Provide the [X, Y] coordinate of the cell's center where the given text is located.  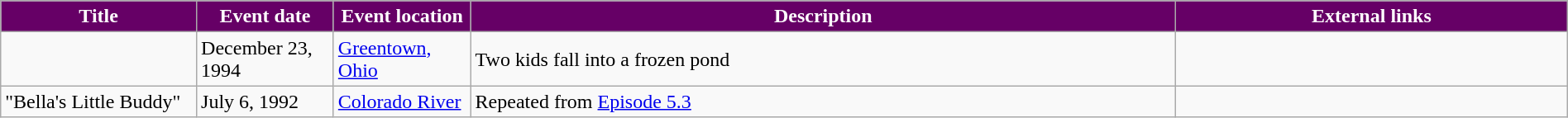
Title [99, 17]
External links [1372, 17]
Event date [265, 17]
Repeated from Episode 5.3 [824, 101]
Event location [402, 17]
Description [824, 17]
Colorado River [402, 101]
"Bella's Little Buddy" [99, 101]
Greentown, Ohio [402, 59]
July 6, 1992 [265, 101]
Two kids fall into a frozen pond [824, 59]
December 23, 1994 [265, 59]
